Return the (x, y) coordinate for the center point of the cell that contains the specified text.  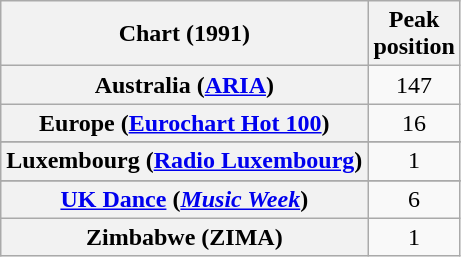
Zimbabwe (ZIMA) (184, 237)
147 (414, 85)
Luxembourg (Radio Luxembourg) (184, 161)
16 (414, 123)
Australia (ARIA) (184, 85)
UK Dance (Music Week) (184, 199)
Peakposition (414, 34)
Europe (Eurochart Hot 100) (184, 123)
Chart (1991) (184, 34)
6 (414, 199)
